Provide the [x, y] coordinate of the cell's center where the given text is located.  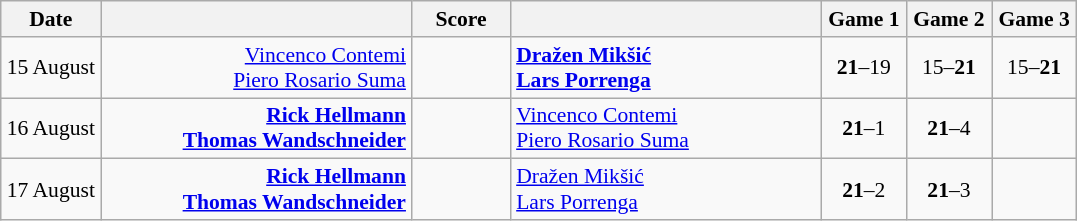
Score [461, 19]
17 August [51, 190]
21–4 [948, 128]
21–3 [948, 190]
Game 3 [1034, 19]
15 August [51, 68]
Game 1 [864, 19]
16 August [51, 128]
21–19 [864, 68]
Date [51, 19]
21–2 [864, 190]
21–1 [864, 128]
Game 2 [948, 19]
